Extract the (x, y) coordinate from the center of the cell holding the provided text.  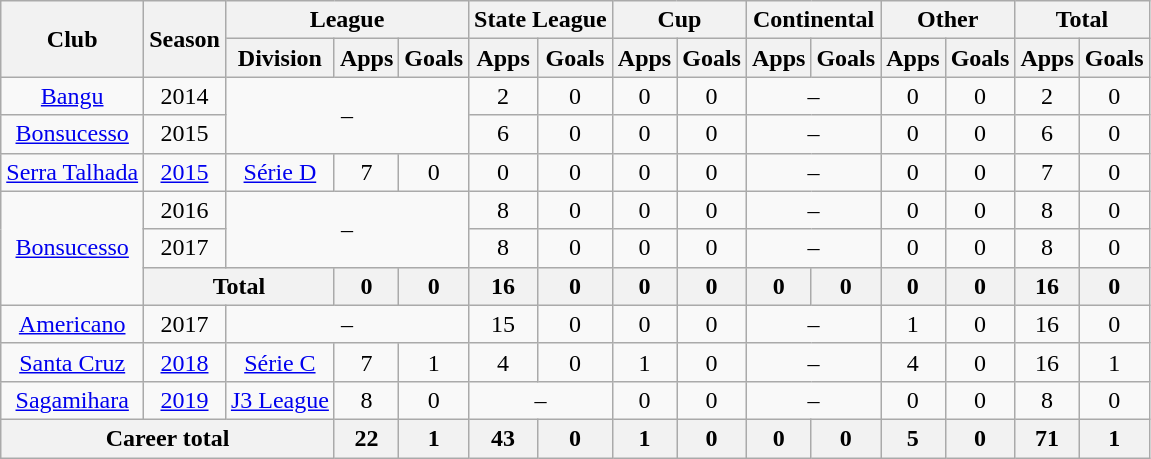
J3 League (280, 400)
State League (541, 20)
2014 (185, 96)
15 (504, 324)
Division (280, 58)
Série C (280, 362)
Season (185, 39)
Club (72, 39)
22 (366, 438)
Career total (168, 438)
Americano (72, 324)
Sagamihara (72, 400)
Serra Talhada (72, 172)
Série D (280, 172)
Other (948, 20)
71 (1047, 438)
League (346, 20)
Santa Cruz (72, 362)
Cup (679, 20)
5 (913, 438)
2019 (185, 400)
Continental (813, 20)
Bangu (72, 96)
43 (504, 438)
2018 (185, 362)
2016 (185, 210)
